Search for the cell housing the specified text and yield its [X, Y] center coordinate. 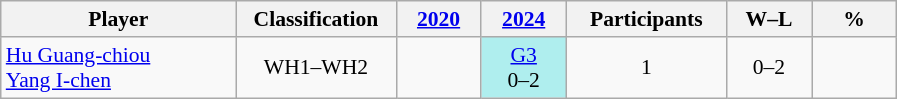
% [854, 19]
W–L [768, 19]
G30–2 [524, 68]
Hu Guang-chiouYang I-chen [118, 68]
1 [646, 68]
2020 [438, 19]
2024 [524, 19]
Classification [316, 19]
WH1–WH2 [316, 68]
0–2 [768, 68]
Participants [646, 19]
Player [118, 19]
